Identify which cell holds the provided text, then report its (x, y) central coordinate. 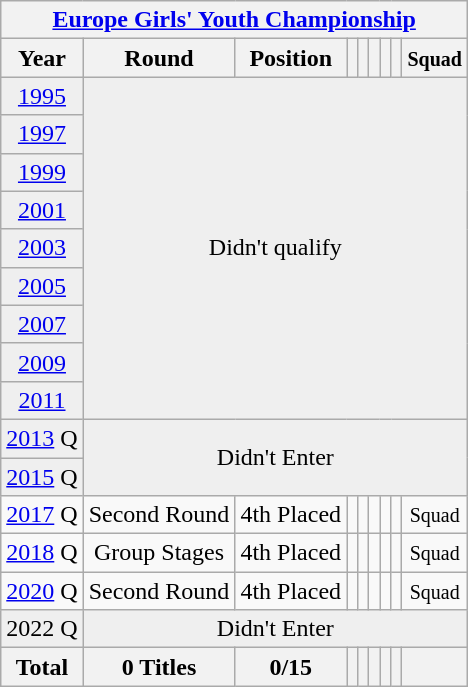
2018 Q (42, 553)
Round (159, 58)
2011 (42, 400)
2007 (42, 324)
0/15 (291, 667)
Total (42, 667)
1995 (42, 96)
Year (42, 58)
2015 Q (42, 477)
2009 (42, 362)
1999 (42, 172)
Position (291, 58)
2013 Q (42, 438)
Group Stages (159, 553)
1997 (42, 134)
2017 Q (42, 515)
2005 (42, 286)
2020 Q (42, 591)
Europe Girls' Youth Championship (234, 20)
2003 (42, 248)
2001 (42, 210)
Didn't qualify (275, 248)
2022 Q (42, 629)
0 Titles (159, 667)
